Identify which cell holds the provided text, then report its (X, Y) central coordinate. 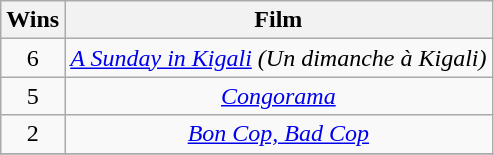
5 (33, 96)
2 (33, 134)
Congorama (278, 96)
Film (278, 20)
Bon Cop, Bad Cop (278, 134)
A Sunday in Kigali (Un dimanche à Kigali) (278, 58)
6 (33, 58)
Wins (33, 20)
